Pinpoint the cell where the given text exists, returning its [X, Y] midpoint coordinate. 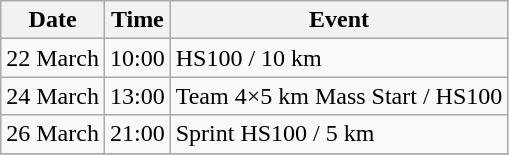
10:00 [137, 58]
Date [53, 20]
26 March [53, 134]
Event [339, 20]
21:00 [137, 134]
Team 4×5 km Mass Start / HS100 [339, 96]
Sprint HS100 / 5 km [339, 134]
24 March [53, 96]
Time [137, 20]
HS100 / 10 km [339, 58]
13:00 [137, 96]
22 March [53, 58]
